Pinpoint the cell where the given text exists, returning its (x, y) midpoint coordinate. 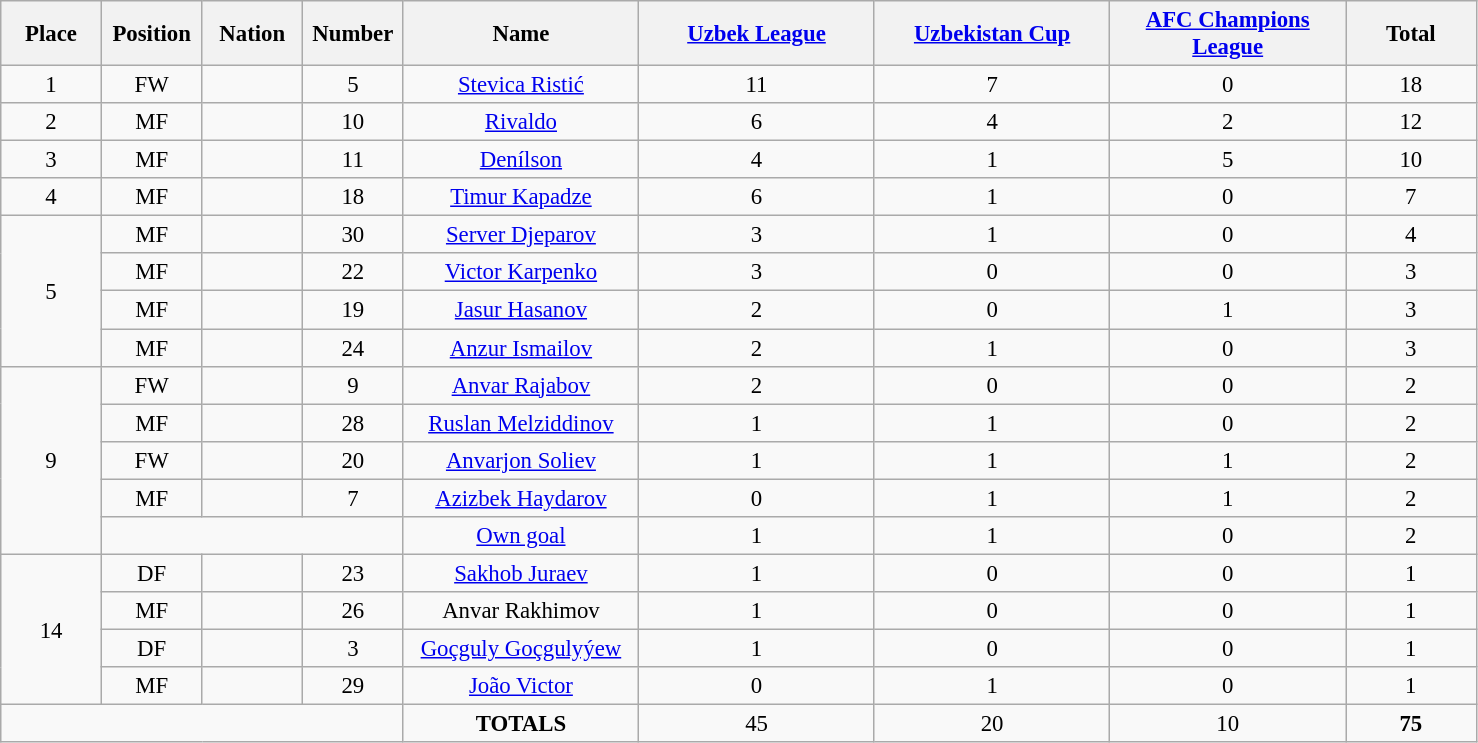
AFC Champions League (1228, 34)
26 (354, 611)
Anvar Rajabov (521, 385)
TOTALS (521, 724)
Jasur Hasanov (521, 310)
19 (354, 310)
75 (1412, 724)
Anvar Rakhimov (521, 611)
Victor Karpenko (521, 273)
29 (354, 686)
Anzur Ismailov (521, 348)
Azizbek Haydarov (521, 498)
Rivaldo (521, 122)
Position (152, 34)
Ruslan Melziddinov (521, 423)
30 (354, 235)
22 (354, 273)
Own goal (521, 536)
Denílson (521, 160)
14 (52, 629)
Anvarjon Soliev (521, 460)
23 (354, 573)
Goçguly Goçgulyýew (521, 648)
Total (1412, 34)
Place (52, 34)
24 (354, 348)
45 (757, 724)
Server Djeparov (521, 235)
12 (1412, 122)
Name (521, 34)
Nation (252, 34)
Uzbek League (757, 34)
Uzbekistan Cup (992, 34)
Number (354, 34)
Sakhob Juraev (521, 573)
João Victor (521, 686)
Timur Kapadze (521, 197)
28 (354, 423)
Stevica Ristić (521, 85)
